Determine the (x, y) coordinate at the center of the cell enclosing the given text.  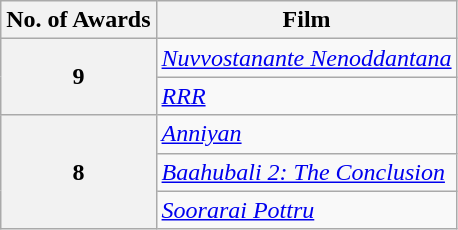
8 (78, 172)
9 (78, 77)
Nuvvostanante Nenoddantana (306, 58)
No. of Awards (78, 20)
Film (306, 20)
Baahubali 2: The Conclusion (306, 172)
Soorarai Pottru (306, 210)
Anniyan (306, 134)
RRR (306, 96)
